Determine the (x, y) coordinate at the center of the cell enclosing the given text.  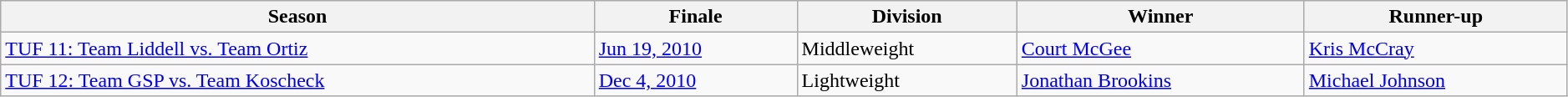
Runner-up (1435, 17)
Michael Johnson (1435, 80)
Middleweight (907, 48)
TUF 12: Team GSP vs. Team Koscheck (297, 80)
Finale (695, 17)
Season (297, 17)
Division (907, 17)
Jun 19, 2010 (695, 48)
Kris McCray (1435, 48)
TUF 11: Team Liddell vs. Team Ortiz (297, 48)
Lightweight (907, 80)
Jonathan Brookins (1160, 80)
Winner (1160, 17)
Court McGee (1160, 48)
Dec 4, 2010 (695, 80)
